Output the [x, y] coordinate of the center of the cell containing the given text.  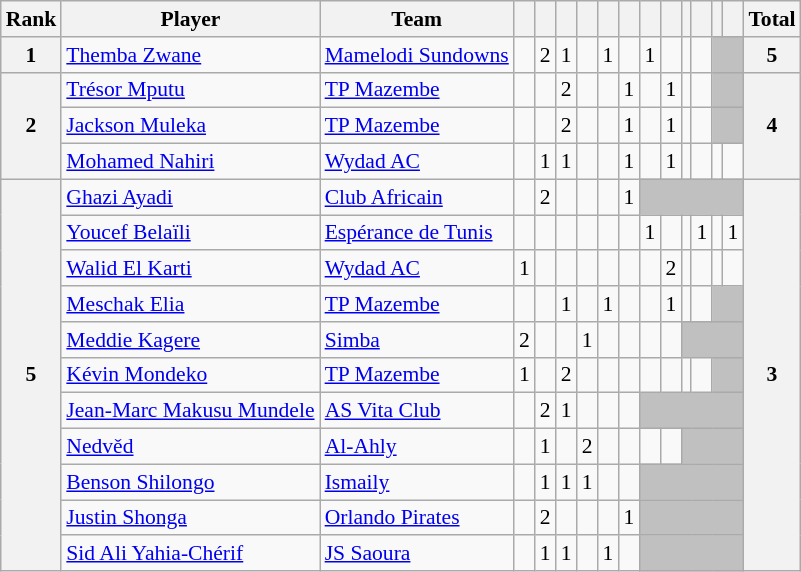
Mohamed Nahiri [190, 162]
JS Saoura [417, 554]
Orlando Pirates [417, 518]
Mamelodi Sundowns [417, 55]
Jean-Marc Makusu Mundele [190, 411]
Kévin Mondeko [190, 375]
Team [417, 19]
Benson Shilongo [190, 482]
3 [772, 375]
Simba [417, 340]
Sid Ali Yahia-Chérif [190, 554]
Jackson Muleka [190, 126]
Youcef Belaïli [190, 233]
Total [772, 19]
Ismaily [417, 482]
Player [190, 19]
Rank [32, 19]
4 [772, 126]
AS Vita Club [417, 411]
Themba Zwane [190, 55]
Trésor Mputu [190, 90]
Meschak Elia [190, 304]
Club Africain [417, 197]
Ghazi Ayadi [190, 197]
Justin Shonga [190, 518]
Walid El Karti [190, 269]
Nedvěd [190, 447]
Al-Ahly [417, 447]
Meddie Kagere [190, 340]
Espérance de Tunis [417, 233]
